Search for the cell housing the specified text and yield its (X, Y) center coordinate. 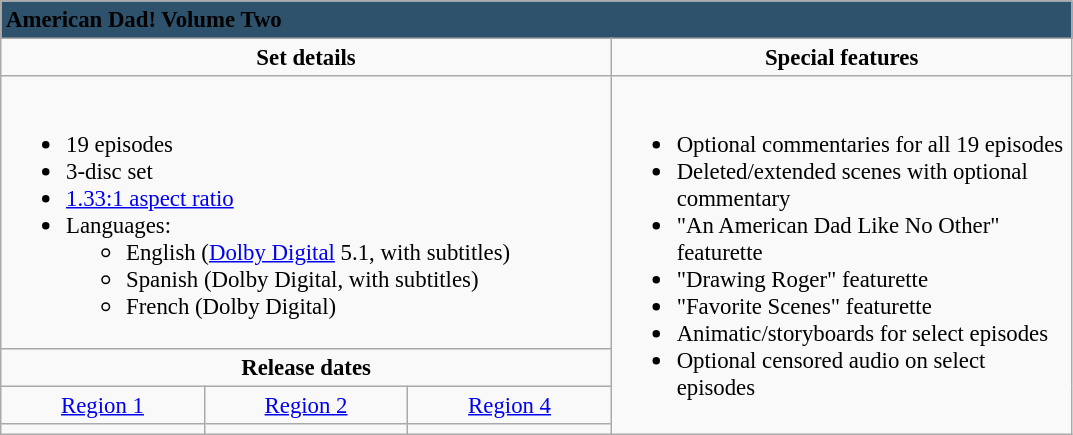
American Dad! Volume Two (536, 20)
Release dates (306, 367)
Region 4 (510, 405)
Region 2 (306, 405)
Region 1 (103, 405)
Set details (306, 58)
Special features (842, 58)
